Identify which cell holds the provided text, then report its (x, y) central coordinate. 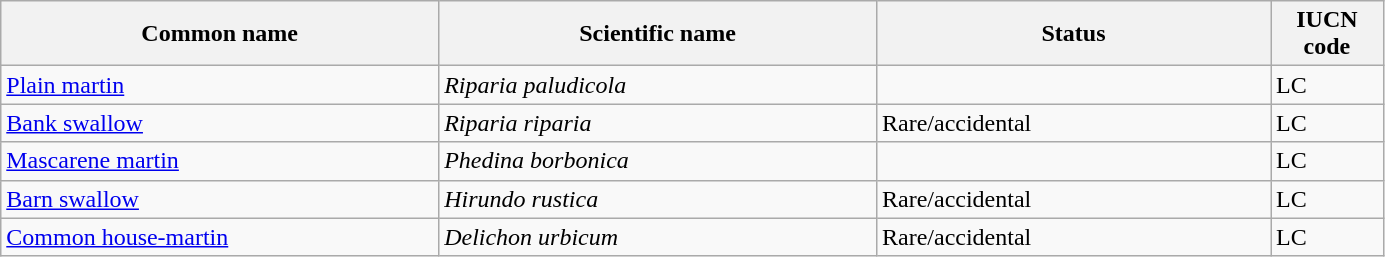
Common house-martin (220, 237)
IUCN code (1328, 34)
Scientific name (658, 34)
Status (1073, 34)
Barn swallow (220, 199)
Common name (220, 34)
Phedina borbonica (658, 161)
Riparia paludicola (658, 85)
Riparia riparia (658, 123)
Bank swallow (220, 123)
Hirundo rustica (658, 199)
Mascarene martin (220, 161)
Delichon urbicum (658, 237)
Plain martin (220, 85)
